Locate the cell with the specified text and output its [x, y] center coordinate. 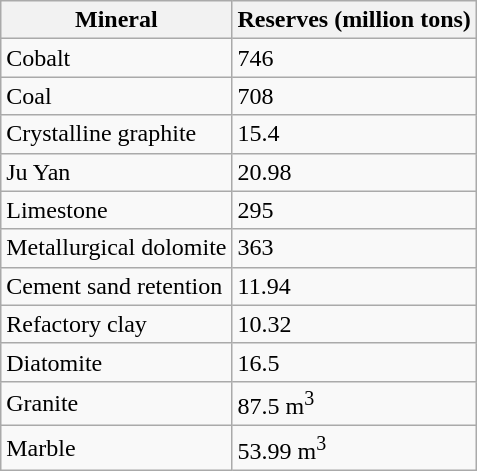
295 [354, 210]
Cement sand retention [116, 286]
53.99 m3 [354, 448]
Diatomite [116, 362]
Limestone [116, 210]
15.4 [354, 134]
Marble [116, 448]
11.94 [354, 286]
Refactory clay [116, 324]
Coal [116, 96]
Ju Yan [116, 172]
10.32 [354, 324]
20.98 [354, 172]
Metallurgical dolomite [116, 248]
Mineral [116, 20]
363 [354, 248]
16.5 [354, 362]
Crystalline graphite [116, 134]
Cobalt [116, 58]
Reserves (million tons) [354, 20]
708 [354, 96]
87.5 m3 [354, 404]
Granite [116, 404]
746 [354, 58]
